Output the (X, Y) coordinate of the center of the cell containing the given text.  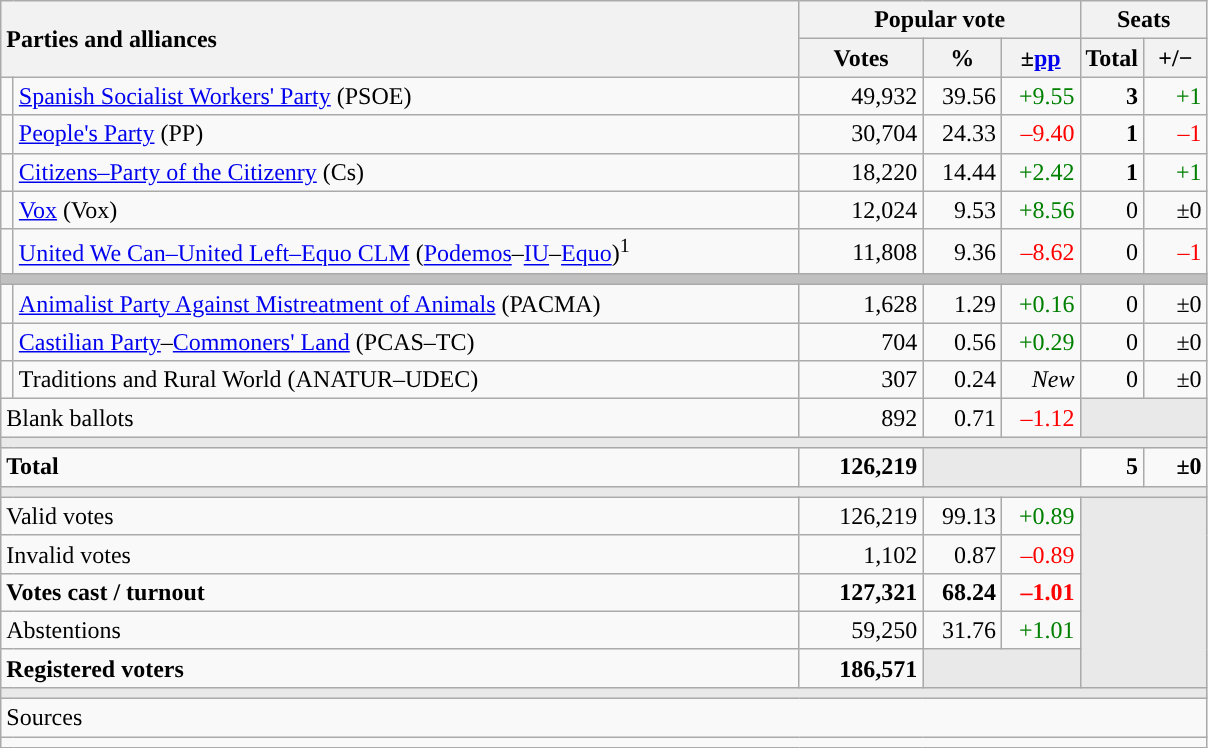
18,220 (861, 172)
11,808 (861, 252)
–1.01 (1040, 592)
3 (1112, 96)
12,024 (861, 210)
% (962, 58)
Votes (861, 58)
Popular vote (940, 20)
Traditions and Rural World (ANATUR–UDEC) (406, 380)
0.24 (962, 380)
0.56 (962, 342)
Seats (1144, 20)
–1.12 (1040, 418)
1.29 (962, 304)
49,932 (861, 96)
9.36 (962, 252)
Invalid votes (400, 554)
Abstentions (400, 630)
307 (861, 380)
United We Can–United Left–Equo CLM (Podemos–IU–Equo)1 (406, 252)
Parties and alliances (400, 39)
Spanish Socialist Workers' Party (PSOE) (406, 96)
+2.42 (1040, 172)
186,571 (861, 668)
39.56 (962, 96)
+9.55 (1040, 96)
–9.40 (1040, 134)
30,704 (861, 134)
892 (861, 418)
Animalist Party Against Mistreatment of Animals (PACMA) (406, 304)
Valid votes (400, 516)
68.24 (962, 592)
14.44 (962, 172)
–0.89 (1040, 554)
31.76 (962, 630)
+1.01 (1040, 630)
New (1040, 380)
Votes cast / turnout (400, 592)
+0.29 (1040, 342)
0.87 (962, 554)
99.13 (962, 516)
–8.62 (1040, 252)
59,250 (861, 630)
People's Party (PP) (406, 134)
5 (1112, 467)
704 (861, 342)
Sources (604, 718)
9.53 (962, 210)
+0.89 (1040, 516)
+8.56 (1040, 210)
1,102 (861, 554)
0.71 (962, 418)
+0.16 (1040, 304)
127,321 (861, 592)
Citizens–Party of the Citizenry (Cs) (406, 172)
1,628 (861, 304)
24.33 (962, 134)
Castilian Party–Commoners' Land (PCAS–TC) (406, 342)
Registered voters (400, 668)
Blank ballots (400, 418)
±pp (1040, 58)
+/− (1176, 58)
Vox (Vox) (406, 210)
